Detect which cell encompasses the target text, then output its (x, y) center coordinate. 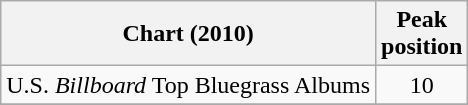
10 (422, 85)
Peakposition (422, 34)
Chart (2010) (188, 34)
U.S. Billboard Top Bluegrass Albums (188, 85)
